Provide the [X, Y] coordinate of the cell's center where the given text is located.  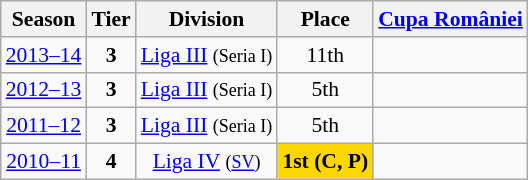
2010–11 [44, 162]
Place [325, 19]
Division [207, 19]
4 [110, 162]
Season [44, 19]
2012–13 [44, 90]
Cupa României [450, 19]
2011–12 [44, 126]
1st (C, P) [325, 162]
11th [325, 55]
2013–14 [44, 55]
Liga IV (SV) [207, 162]
Tier [110, 19]
